Determine the (x, y) coordinate at the center of the cell enclosing the given text.  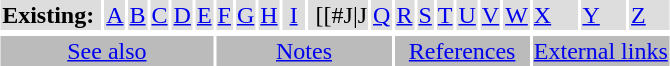
C (160, 15)
D (182, 15)
A (115, 15)
Existing: (52, 15)
F (224, 15)
Q (382, 15)
E (204, 15)
U (467, 15)
Y (604, 15)
See also (107, 51)
External links (600, 51)
W (517, 15)
Notes (304, 51)
I (294, 15)
References (462, 51)
T (445, 15)
X (555, 15)
G (245, 15)
B (138, 15)
[[#J|J (338, 15)
H (269, 15)
Z (650, 15)
R (404, 15)
V (490, 15)
S (425, 15)
